Capture the cell that displays the provided text and extract its [x, y] central coordinate. 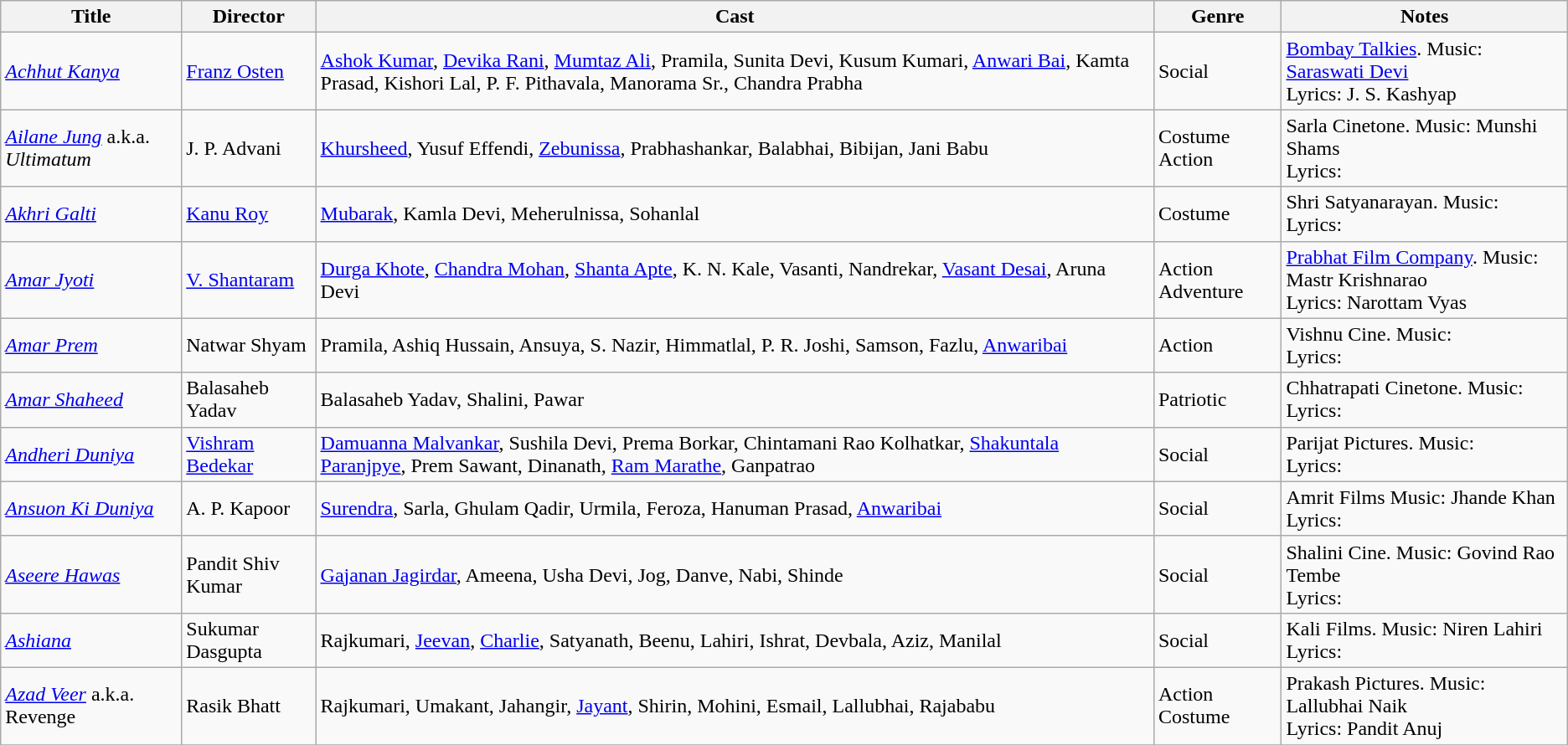
Title [91, 17]
Amar Prem [91, 345]
Ansuon Ki Duniya [91, 509]
A. P. Kapoor [249, 509]
Damuanna Malvankar, Sushila Devi, Prema Borkar, Chintamani Rao Kolhatkar, Shakuntala Paranjpye, Prem Sawant, Dinanath, Ram Marathe, Ganpatrao [735, 454]
Andheri Duniya [91, 454]
Aseere Hawas [91, 574]
Pramila, Ashiq Hussain, Ansuya, S. Nazir, Himmatlal, P. R. Joshi, Samson, Fazlu, Anwaribai [735, 345]
Kanu Roy [249, 214]
Costume [1217, 214]
Ailane Jung a.k.a. Ultimatum [91, 148]
Chhatrapati Cinetone. Music: Lyrics: [1424, 400]
Action Adventure [1217, 280]
Kali Films. Music: Niren LahiriLyrics: [1424, 640]
Mubarak, Kamla Devi, Meherulnissa, Sohanlal [735, 214]
V. Shantaram [249, 280]
Genre [1217, 17]
Khursheed, Yusuf Effendi, Zebunissa, Prabhashankar, Balabhai, Bibijan, Jani Babu [735, 148]
Patriotic [1217, 400]
Achhut Kanya [91, 71]
Director [249, 17]
Surendra, Sarla, Ghulam Qadir, Urmila, Feroza, Hanuman Prasad, Anwaribai [735, 509]
Prakash Pictures. Music: Lallubhai NaikLyrics: Pandit Anuj [1424, 706]
Rajkumari, Jeevan, Charlie, Satyanath, Beenu, Lahiri, Ishrat, Devbala, Aziz, Manilal [735, 640]
Balasaheb Yadav, Shalini, Pawar [735, 400]
Notes [1424, 17]
Vishnu Cine. Music: Lyrics: [1424, 345]
Amar Shaheed [91, 400]
Parijat Pictures. Music: Lyrics: [1424, 454]
Rasik Bhatt [249, 706]
Sarla Cinetone. Music: Munshi ShamsLyrics: [1424, 148]
Amrit Films Music: Jhande KhanLyrics: [1424, 509]
Costume Action [1217, 148]
Vishram Bedekar [249, 454]
Natwar Shyam [249, 345]
Action Costume [1217, 706]
Amar Jyoti [91, 280]
Rajkumari, Umakant, Jahangir, Jayant, Shirin, Mohini, Esmail, Lallubhai, Rajababu [735, 706]
J. P. Advani [249, 148]
Shri Satyanarayan. Music: Lyrics: [1424, 214]
Gajanan Jagirdar, Ameena, Usha Devi, Jog, Danve, Nabi, Shinde [735, 574]
Akhri Galti [91, 214]
Balasaheb Yadav [249, 400]
Franz Osten [249, 71]
Cast [735, 17]
Pandit Shiv Kumar [249, 574]
Sukumar Dasgupta [249, 640]
Bombay Talkies. Music: Saraswati DeviLyrics: J. S. Kashyap [1424, 71]
Prabhat Film Company. Music: Mastr KrishnaraoLyrics: Narottam Vyas [1424, 280]
Ashiana [91, 640]
Azad Veer a.k.a. Revenge [91, 706]
Action [1217, 345]
Shalini Cine. Music: Govind Rao TembeLyrics: [1424, 574]
Durga Khote, Chandra Mohan, Shanta Apte, K. N. Kale, Vasanti, Nandrekar, Vasant Desai, Aruna Devi [735, 280]
